Scan for the cell matching the given text and deliver its [X, Y] coordinate at center. 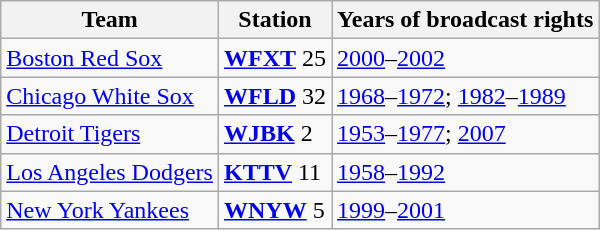
Station [274, 20]
1958–1992 [466, 172]
WJBK 2 [274, 134]
WFLD 32 [274, 96]
Team [110, 20]
New York Yankees [110, 210]
2000–2002 [466, 58]
Boston Red Sox [110, 58]
Chicago White Sox [110, 96]
1953–1977; 2007 [466, 134]
1999–2001 [466, 210]
Los Angeles Dodgers [110, 172]
WFXT 25 [274, 58]
1968–1972; 1982–1989 [466, 96]
Detroit Tigers [110, 134]
WNYW 5 [274, 210]
Years of broadcast rights [466, 20]
KTTV 11 [274, 172]
